Capture the cell that displays the provided text and extract its [x, y] central coordinate. 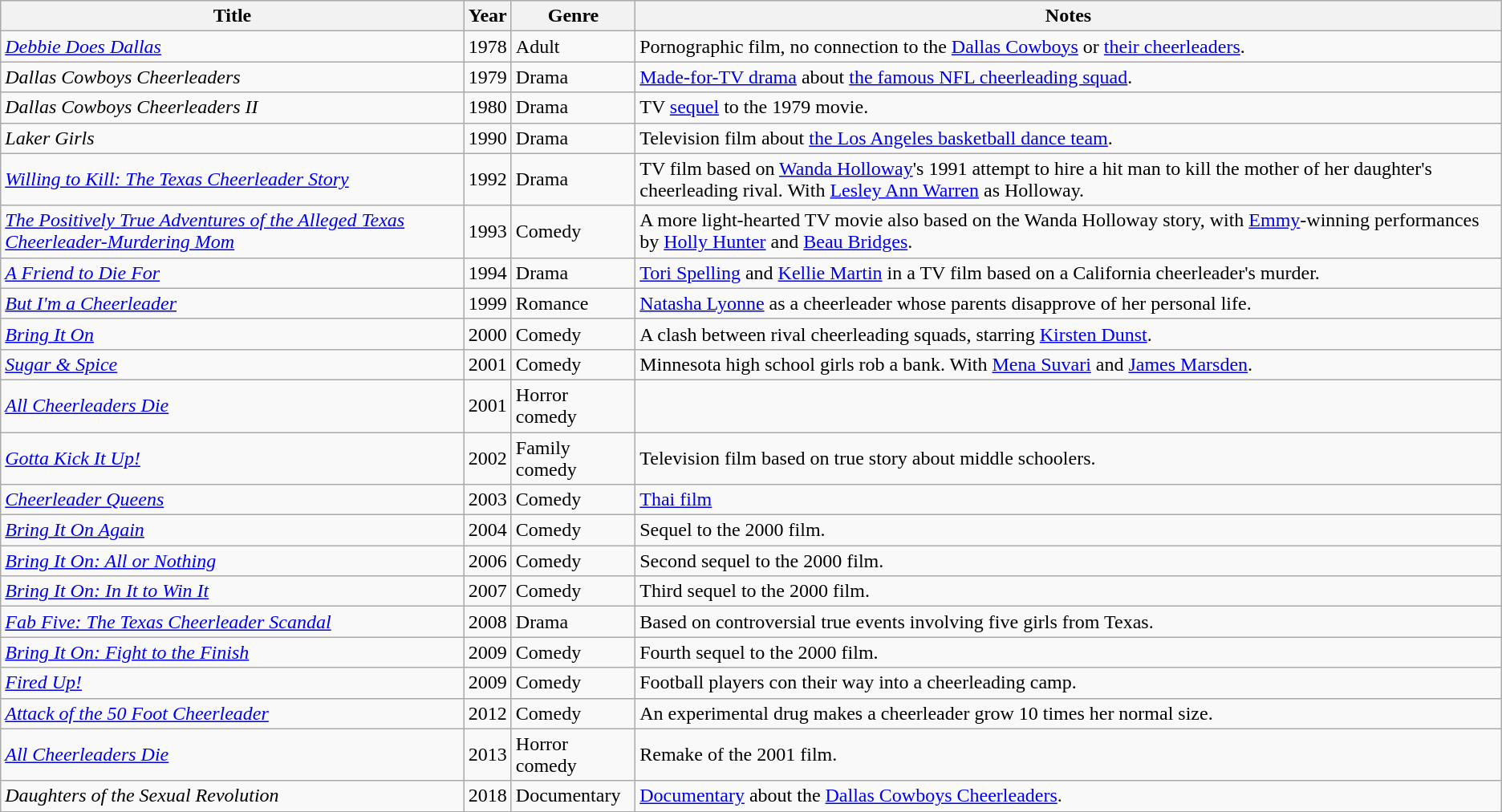
Third sequel to the 2000 film. [1069, 591]
Gotta Kick It Up! [233, 457]
2007 [488, 591]
Fab Five: The Texas Cheerleader Scandal [233, 622]
2008 [488, 622]
2006 [488, 561]
Fired Up! [233, 683]
Daughters of the Sexual Revolution [233, 796]
1999 [488, 303]
Romance [573, 303]
1978 [488, 47]
1992 [488, 180]
Family comedy [573, 457]
2013 [488, 754]
Debbie Does Dallas [233, 47]
Willing to Kill: The Texas Cheerleader Story [233, 180]
Dallas Cowboys Cheerleaders II [233, 108]
Documentary [573, 796]
Bring It On: Fight to the Finish [233, 652]
Television film about the Los Angeles basketball dance team. [1069, 138]
1980 [488, 108]
Natasha Lyonne as a cheerleader whose parents disapprove of her personal life. [1069, 303]
Title [233, 16]
Football players con their way into a cheerleading camp. [1069, 683]
Bring It On: All or Nothing [233, 561]
Based on controversial true events involving five girls from Texas. [1069, 622]
The Positively True Adventures of the Alleged Texas Cheerleader-Murdering Mom [233, 231]
1993 [488, 231]
Minnesota high school girls rob a bank. With Mena Suvari and James Marsden. [1069, 364]
Year [488, 16]
Documentary about the Dallas Cowboys Cheerleaders. [1069, 796]
Television film based on true story about middle schoolers. [1069, 457]
A Friend to Die For [233, 273]
TV sequel to the 1979 movie. [1069, 108]
Attack of the 50 Foot Cheerleader [233, 713]
Bring It On [233, 334]
Genre [573, 16]
Notes [1069, 16]
Second sequel to the 2000 film. [1069, 561]
2002 [488, 457]
2000 [488, 334]
An experimental drug makes a cheerleader grow 10 times her normal size. [1069, 713]
Made-for-TV drama about the famous NFL cheerleading squad. [1069, 77]
Dallas Cowboys Cheerleaders [233, 77]
Adult [573, 47]
A clash between rival cheerleading squads, starring Kirsten Dunst. [1069, 334]
Pornographic film, no connection to the Dallas Cowboys or their cheerleaders. [1069, 47]
Bring It On Again [233, 530]
A more light-hearted TV movie also based on the Wanda Holloway story, with Emmy-winning performances by Holly Hunter and Beau Bridges. [1069, 231]
Tori Spelling and Kellie Martin in a TV film based on a California cheerleader's murder. [1069, 273]
2004 [488, 530]
Bring It On: In It to Win It [233, 591]
Sugar & Spice [233, 364]
Fourth sequel to the 2000 film. [1069, 652]
But I'm a Cheerleader [233, 303]
Thai film [1069, 500]
1979 [488, 77]
1990 [488, 138]
2018 [488, 796]
Remake of the 2001 film. [1069, 754]
Cheerleader Queens [233, 500]
2003 [488, 500]
Laker Girls [233, 138]
2012 [488, 713]
Sequel to the 2000 film. [1069, 530]
1994 [488, 273]
